Provide the (X, Y) coordinate of the cell's center where the given text is located.  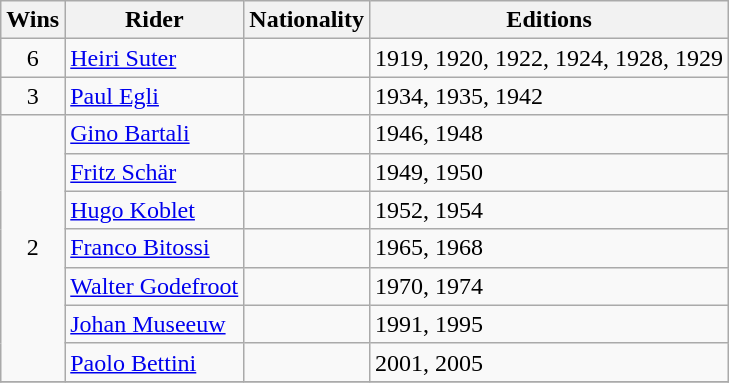
Editions (550, 20)
1919, 1920, 1922, 1924, 1928, 1929 (550, 58)
2001, 2005 (550, 362)
1970, 1974 (550, 286)
Franco Bitossi (154, 248)
Gino Bartali (154, 134)
Hugo Koblet (154, 210)
3 (33, 96)
Johan Museeuw (154, 324)
Rider (154, 20)
1965, 1968 (550, 248)
Wins (33, 20)
6 (33, 58)
Paolo Bettini (154, 362)
2 (33, 248)
1991, 1995 (550, 324)
1934, 1935, 1942 (550, 96)
Fritz Schär (154, 172)
Paul Egli (154, 96)
1946, 1948 (550, 134)
Nationality (307, 20)
Walter Godefroot (154, 286)
1952, 1954 (550, 210)
Heiri Suter (154, 58)
1949, 1950 (550, 172)
